From the cell containing the given text, extract its center point as (X, Y) coordinate. 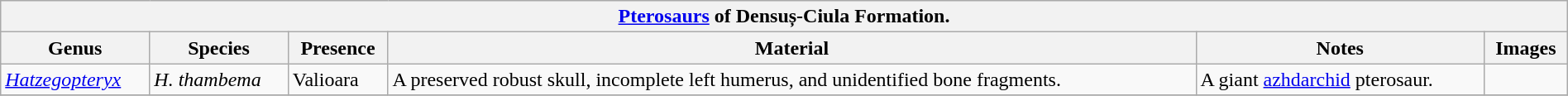
Images (1527, 48)
Hatzegopteryx (75, 79)
A giant azhdarchid pterosaur. (1340, 79)
Notes (1340, 48)
A preserved robust skull, incomplete left humerus, and unidentified bone fragments. (792, 79)
Pterosaurs of Densuș-Ciula Formation. (784, 17)
Valioara (337, 79)
Material (792, 48)
H. thambema (218, 79)
Presence (337, 48)
Genus (75, 48)
Species (218, 48)
